Locate the cell with the specified text and output its (x, y) center coordinate. 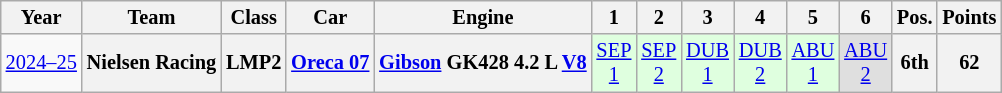
2024–25 (42, 63)
Oreca 07 (330, 63)
DUB1 (708, 63)
Team (152, 17)
Pos. (914, 17)
4 (760, 17)
5 (814, 17)
ABU2 (866, 63)
Car (330, 17)
ABU1 (814, 63)
Class (254, 17)
Year (42, 17)
Engine (482, 17)
2 (658, 17)
SEP1 (614, 63)
SEP2 (658, 63)
1 (614, 17)
6 (866, 17)
Points (969, 17)
DUB2 (760, 63)
6th (914, 63)
Gibson GK428 4.2 L V8 (482, 63)
3 (708, 17)
62 (969, 63)
Nielsen Racing (152, 63)
LMP2 (254, 63)
